Determine the [X, Y] coordinate at the center of the cell enclosing the given text.  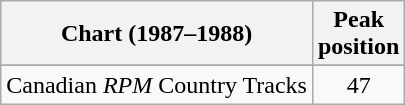
Peakposition [358, 34]
47 [358, 85]
Chart (1987–1988) [157, 34]
Canadian RPM Country Tracks [157, 85]
